Locate the cell with the specified text and output its (X, Y) center coordinate. 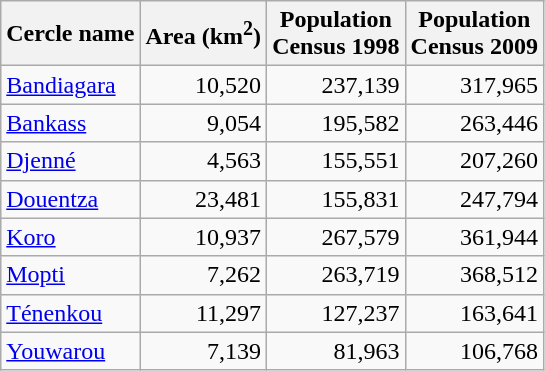
PopulationCensus 2009 (474, 34)
11,297 (204, 313)
Cercle name (70, 34)
127,237 (336, 313)
263,719 (336, 275)
237,139 (336, 85)
Mopti (70, 275)
263,446 (474, 123)
7,139 (204, 351)
267,579 (336, 237)
368,512 (474, 275)
Area (km2) (204, 34)
Koro (70, 237)
163,641 (474, 313)
Ténenkou (70, 313)
7,262 (204, 275)
Djenné (70, 161)
10,520 (204, 85)
4,563 (204, 161)
Bankass (70, 123)
207,260 (474, 161)
155,551 (336, 161)
247,794 (474, 199)
9,054 (204, 123)
Douentza (70, 199)
PopulationCensus 1998 (336, 34)
Bandiagara (70, 85)
106,768 (474, 351)
Youwarou (70, 351)
317,965 (474, 85)
361,944 (474, 237)
155,831 (336, 199)
81,963 (336, 351)
10,937 (204, 237)
23,481 (204, 199)
195,582 (336, 123)
